Pinpoint the cell where the given text exists, returning its [x, y] midpoint coordinate. 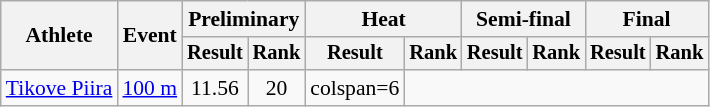
Semi-final [524, 19]
Final [646, 19]
colspan=6 [354, 88]
Athlete [60, 36]
Preliminary [244, 19]
20 [277, 88]
100 m [150, 88]
11.56 [215, 88]
Tikove Piira [60, 88]
Heat [384, 19]
Event [150, 36]
